Detect which cell encompasses the target text, then output its (x, y) center coordinate. 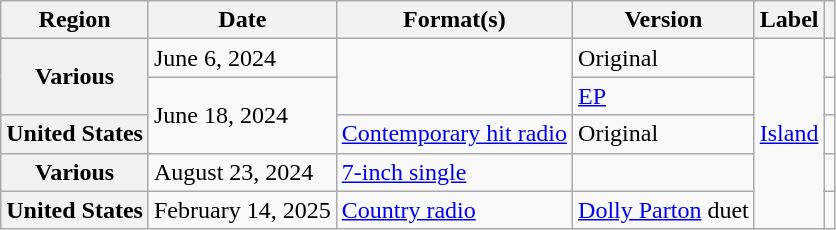
Island (789, 134)
EP (664, 96)
Version (664, 20)
June 18, 2024 (242, 115)
Region (75, 20)
Date (242, 20)
June 6, 2024 (242, 58)
Country radio (454, 210)
Dolly Parton duet (664, 210)
Label (789, 20)
August 23, 2024 (242, 172)
Format(s) (454, 20)
7-inch single (454, 172)
February 14, 2025 (242, 210)
Contemporary hit radio (454, 134)
